For the text-containing cell, return its midpoint in [x, y] coordinate format. 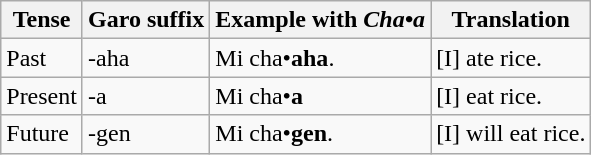
[I] ate rice. [511, 58]
[I] eat rice. [511, 96]
Tense [42, 20]
Example with Cha•a [320, 20]
-aha [146, 58]
Present [42, 96]
Mi cha•gen. [320, 134]
Past [42, 58]
[I] will eat rice. [511, 134]
Garo suffix [146, 20]
-gen [146, 134]
-a [146, 96]
Mi cha•aha. [320, 58]
Translation [511, 20]
Future [42, 134]
Mi cha•a [320, 96]
